Output the [X, Y] coordinate of the center of the cell containing the given text.  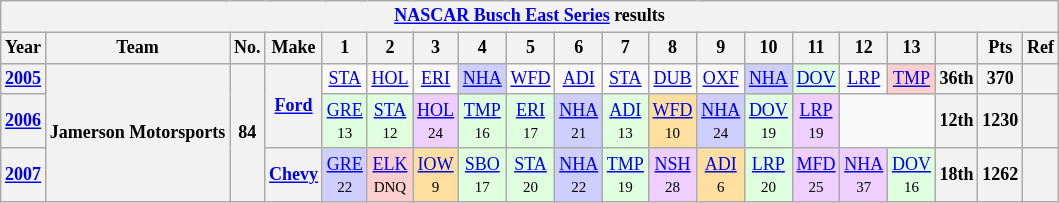
HOL 24 [436, 121]
ADI 13 [625, 121]
3 [436, 48]
2007 [24, 175]
84 [248, 132]
DOV 19 [769, 121]
LRP 19 [816, 121]
LRP [864, 78]
2005 [24, 78]
NHA 24 [721, 121]
13 [912, 48]
Jamerson Motorsports [137, 132]
Team [137, 48]
NSH 28 [672, 175]
36th [956, 78]
9 [721, 48]
IOW 9 [436, 175]
MFD 25 [816, 175]
STA 12 [390, 121]
DOV 16 [912, 175]
11 [816, 48]
Chevy [294, 175]
GRE 22 [344, 175]
SBO 17 [482, 175]
370 [1000, 78]
12 [864, 48]
ADI 6 [721, 175]
ERI [436, 78]
Pts [1000, 48]
TMP 16 [482, 121]
TMP [912, 78]
Ford [294, 106]
1230 [1000, 121]
NASCAR Busch East Series results [530, 16]
WFD [530, 78]
12th [956, 121]
2 [390, 48]
1262 [1000, 175]
TMP 19 [625, 175]
Ref [1041, 48]
7 [625, 48]
18th [956, 175]
GRE 13 [344, 121]
NHA 22 [579, 175]
Make [294, 48]
OXF [721, 78]
ERI 17 [530, 121]
LRP 20 [769, 175]
2006 [24, 121]
4 [482, 48]
DOV [816, 78]
5 [530, 48]
ADI [579, 78]
6 [579, 48]
No. [248, 48]
NHA 37 [864, 175]
WFD 10 [672, 121]
DUB [672, 78]
Year [24, 48]
NHA 21 [579, 121]
10 [769, 48]
ELK DNQ [390, 175]
STA 20 [530, 175]
8 [672, 48]
HOL [390, 78]
1 [344, 48]
